Provide the [x, y] coordinate of the cell's center where the given text is located.  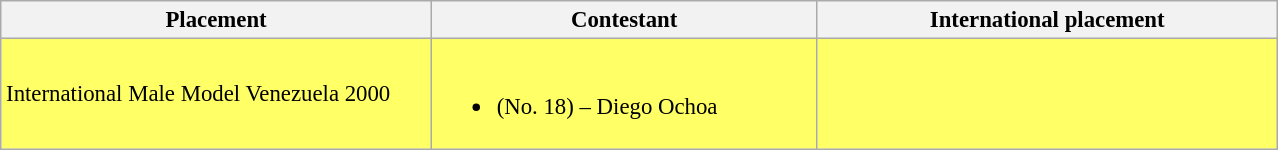
International Male Model Venezuela 2000 [216, 94]
International placement [1048, 20]
Placement [216, 20]
(No. 18) – Diego Ochoa [624, 94]
Contestant [624, 20]
